Capture the cell that displays the provided text and extract its [x, y] central coordinate. 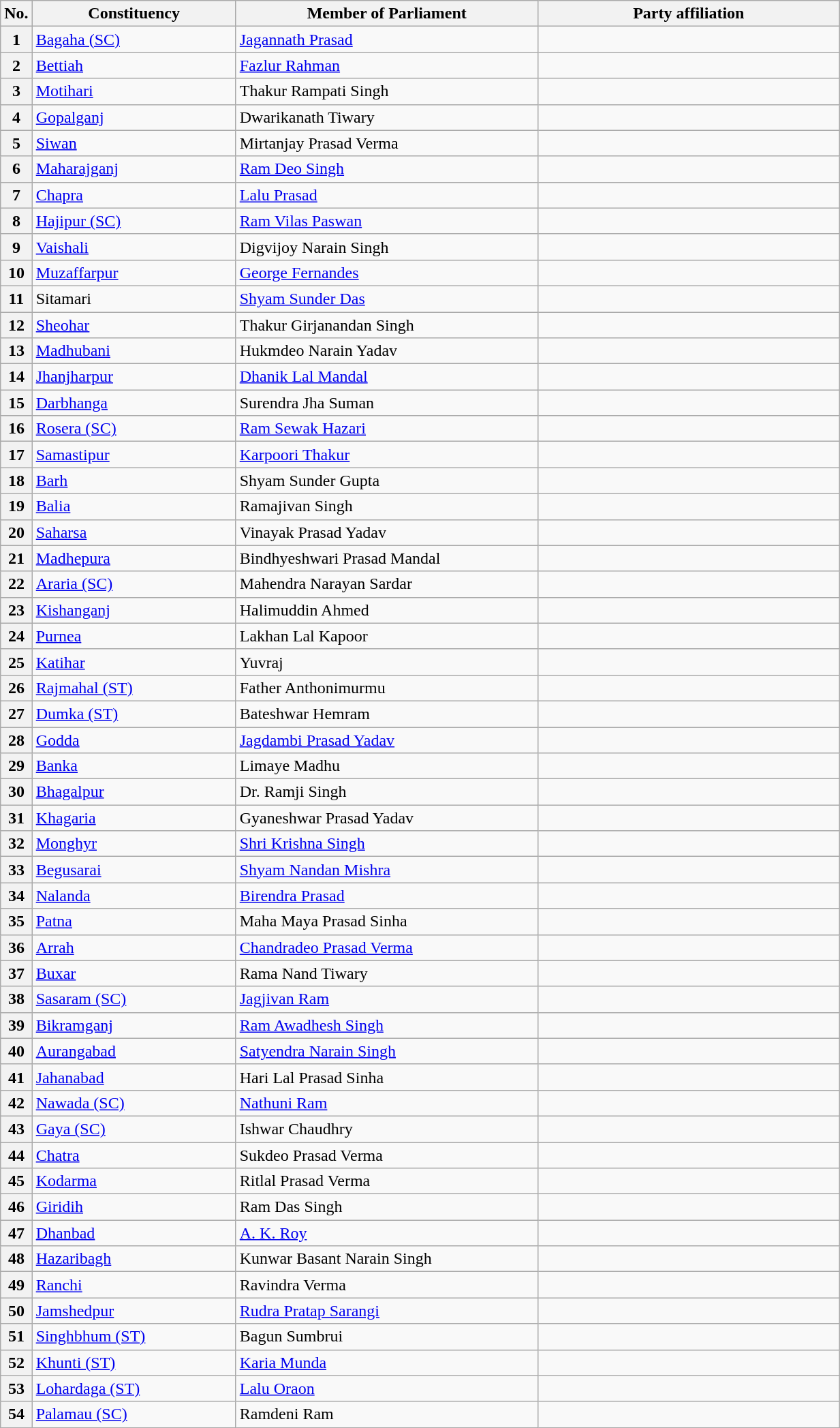
38 [16, 999]
Karpoori Thakur [387, 455]
43 [16, 1129]
Balia [134, 506]
Monghyr [134, 844]
Giridih [134, 1207]
21 [16, 558]
35 [16, 922]
39 [16, 1025]
Chatra [134, 1155]
Mahendra Narayan Sardar [387, 584]
Ram Deo Singh [387, 169]
Dumka (ST) [134, 714]
Nalanda [134, 896]
27 [16, 714]
4 [16, 117]
Sasaram (SC) [134, 999]
25 [16, 662]
Araria (SC) [134, 584]
Bindhyeshwari Prasad Mandal [387, 558]
Party affiliation [688, 14]
Dr. Ramji Singh [387, 792]
Limaye Madhu [387, 766]
Hajipur (SC) [134, 221]
Gaya (SC) [134, 1129]
Lohardaga (ST) [134, 1388]
Karia Munda [387, 1363]
Madhubani [134, 351]
41 [16, 1077]
5 [16, 143]
Sukdeo Prasad Verma [387, 1155]
Bhagalpur [134, 792]
52 [16, 1363]
Jamshedpur [134, 1311]
42 [16, 1103]
12 [16, 325]
Mirtanjay Prasad Verma [387, 143]
Chapra [134, 195]
Kishanganj [134, 610]
36 [16, 947]
Shri Krishna Singh [387, 844]
Godda [134, 740]
1 [16, 40]
Sitamari [134, 299]
Bagun Sumbrui [387, 1337]
Ishwar Chaudhry [387, 1129]
Maha Maya Prasad Sinha [387, 922]
Saharsa [134, 532]
Motihari [134, 91]
Ravindra Verma [387, 1285]
George Fernandes [387, 273]
54 [16, 1414]
24 [16, 636]
Jagjivan Ram [387, 999]
31 [16, 818]
Bateshwar Hemram [387, 714]
49 [16, 1285]
Satyendra Narain Singh [387, 1051]
Lalu Prasad [387, 195]
Nathuni Ram [387, 1103]
11 [16, 299]
6 [16, 169]
Ritlal Prasad Verma [387, 1181]
Gyaneshwar Prasad Yadav [387, 818]
22 [16, 584]
Palamau (SC) [134, 1414]
Rajmahal (ST) [134, 688]
Jagannath Prasad [387, 40]
Bikramganj [134, 1025]
Digvijoy Narain Singh [387, 247]
Yuvraj [387, 662]
Darbhanga [134, 403]
Hazaribagh [134, 1259]
Rama Nand Tiwary [387, 973]
48 [16, 1259]
46 [16, 1207]
Bettiah [134, 65]
37 [16, 973]
20 [16, 532]
Barh [134, 481]
Singhbhum (ST) [134, 1337]
Banka [134, 766]
16 [16, 429]
Siwan [134, 143]
Thakur Rampati Singh [387, 91]
47 [16, 1233]
Fazlur Rahman [387, 65]
Shyam Sunder Das [387, 299]
Father Anthonimurmu [387, 688]
Surendra Jha Suman [387, 403]
Khunti (ST) [134, 1363]
Begusarai [134, 870]
23 [16, 610]
Halimuddin Ahmed [387, 610]
44 [16, 1155]
53 [16, 1388]
Muzaffarpur [134, 273]
A. K. Roy [387, 1233]
Maharajganj [134, 169]
Chandradeo Prasad Verma [387, 947]
Nawada (SC) [134, 1103]
Hukmdeo Narain Yadav [387, 351]
51 [16, 1337]
No. [16, 14]
15 [16, 403]
Buxar [134, 973]
Bagaha (SC) [134, 40]
45 [16, 1181]
18 [16, 481]
Jagdambi Prasad Yadav [387, 740]
Ram Vilas Paswan [387, 221]
Samastipur [134, 455]
Rudra Pratap Sarangi [387, 1311]
Shyam Sunder Gupta [387, 481]
Lalu Oraon [387, 1388]
Birendra Prasad [387, 896]
34 [16, 896]
28 [16, 740]
29 [16, 766]
26 [16, 688]
Thakur Girjanandan Singh [387, 325]
Vinayak Prasad Yadav [387, 532]
Kodarma [134, 1181]
Khagaria [134, 818]
Ram Awadhesh Singh [387, 1025]
Jhanjharpur [134, 377]
Jahanabad [134, 1077]
19 [16, 506]
Ramajivan Singh [387, 506]
Aurangabad [134, 1051]
Sheohar [134, 325]
Dhanik Lal Mandal [387, 377]
Ranchi [134, 1285]
40 [16, 1051]
Kunwar Basant Narain Singh [387, 1259]
Dhanbad [134, 1233]
Constituency [134, 14]
Lakhan Lal Kapoor [387, 636]
Gopalganj [134, 117]
Hari Lal Prasad Sinha [387, 1077]
Madhepura [134, 558]
Ram Sewak Hazari [387, 429]
Member of Parliament [387, 14]
13 [16, 351]
33 [16, 870]
10 [16, 273]
8 [16, 221]
Patna [134, 922]
32 [16, 844]
Shyam Nandan Mishra [387, 870]
Katihar [134, 662]
Ramdeni Ram [387, 1414]
7 [16, 195]
Arrah [134, 947]
3 [16, 91]
Vaishali [134, 247]
Purnea [134, 636]
Rosera (SC) [134, 429]
50 [16, 1311]
Dwarikanath Tiwary [387, 117]
9 [16, 247]
30 [16, 792]
14 [16, 377]
2 [16, 65]
17 [16, 455]
Ram Das Singh [387, 1207]
